Determine the [x, y] coordinate at the center of the cell enclosing the given text.  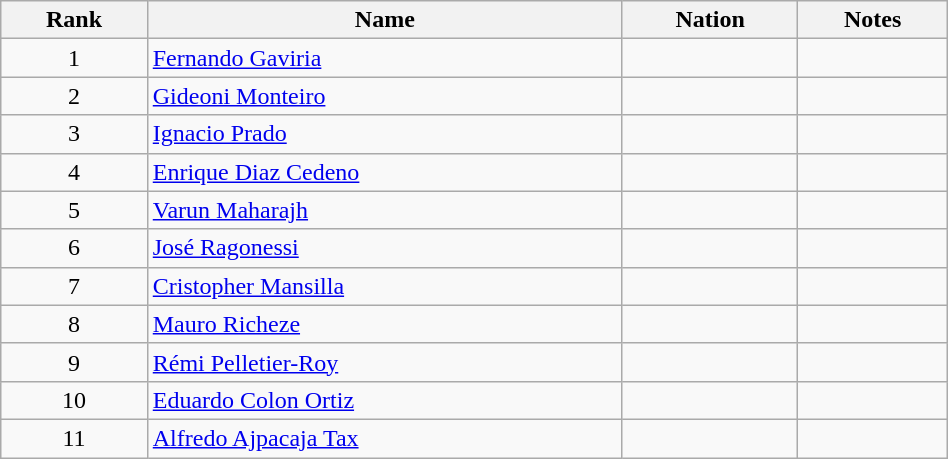
Notes [872, 20]
4 [74, 172]
Cristopher Mansilla [384, 286]
1 [74, 58]
Varun Maharajh [384, 210]
9 [74, 362]
Enrique Diaz Cedeno [384, 172]
Rank [74, 20]
Eduardo Colon Ortiz [384, 400]
11 [74, 438]
Rémi Pelletier-Roy [384, 362]
6 [74, 248]
Alfredo Ajpacaja Tax [384, 438]
José Ragonessi [384, 248]
Fernando Gaviria [384, 58]
3 [74, 134]
10 [74, 400]
5 [74, 210]
Gideoni Monteiro [384, 96]
2 [74, 96]
Nation [710, 20]
Mauro Richeze [384, 324]
7 [74, 286]
Ignacio Prado [384, 134]
8 [74, 324]
Name [384, 20]
